From the cell containing the given text, extract its center point as [X, Y] coordinate. 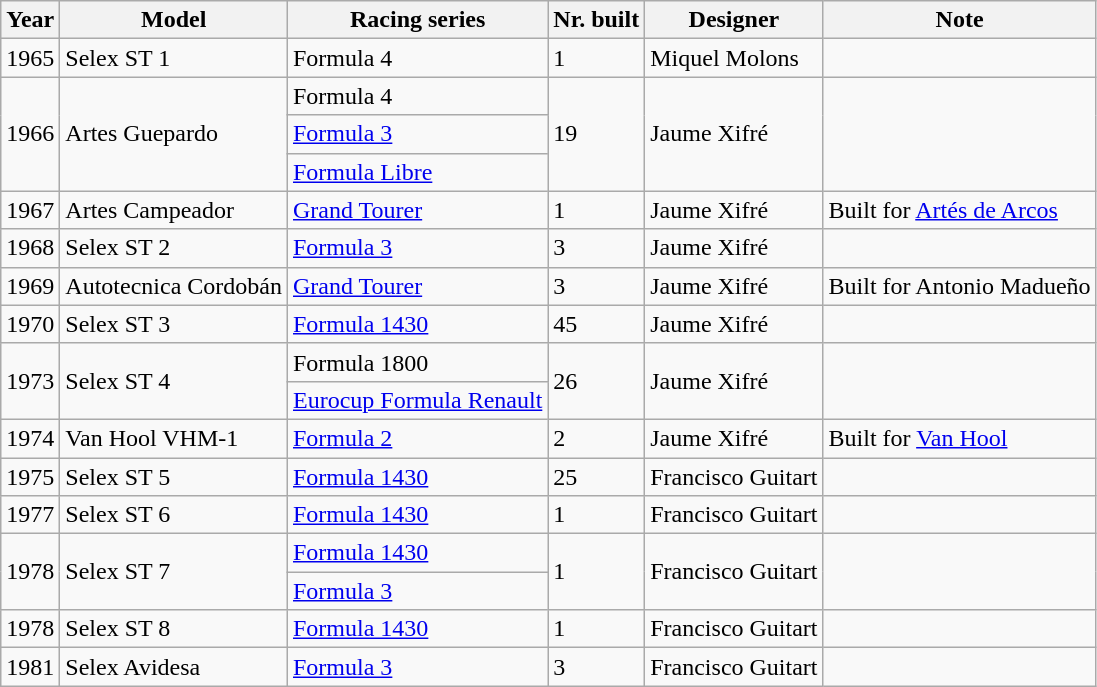
Model [174, 20]
2 [596, 438]
Selex ST 5 [174, 477]
Miquel Molons [734, 58]
Formula 2 [417, 438]
Racing series [417, 20]
Formula Libre [417, 172]
1965 [30, 58]
Van Hool VHM-1 [174, 438]
Autotecnica Cordobán [174, 286]
Built for Antonio Madueño [960, 286]
Artes Guepardo [174, 134]
26 [596, 381]
1970 [30, 324]
Selex Avidesa [174, 667]
Year [30, 20]
1974 [30, 438]
Artes Campeador [174, 210]
Selex ST 2 [174, 248]
Designer [734, 20]
Built for Artés de Arcos [960, 210]
1969 [30, 286]
Selex ST 3 [174, 324]
25 [596, 477]
Nr. built [596, 20]
45 [596, 324]
Selex ST 4 [174, 381]
Eurocup Formula Renault [417, 400]
Note [960, 20]
1975 [30, 477]
Selex ST 8 [174, 629]
Built for Van Hool [960, 438]
Selex ST 6 [174, 515]
1967 [30, 210]
Formula 1800 [417, 362]
1981 [30, 667]
1966 [30, 134]
19 [596, 134]
Selex ST 7 [174, 572]
1977 [30, 515]
1968 [30, 248]
1973 [30, 381]
Selex ST 1 [174, 58]
